Pinpoint the cell where the given text exists, returning its (X, Y) midpoint coordinate. 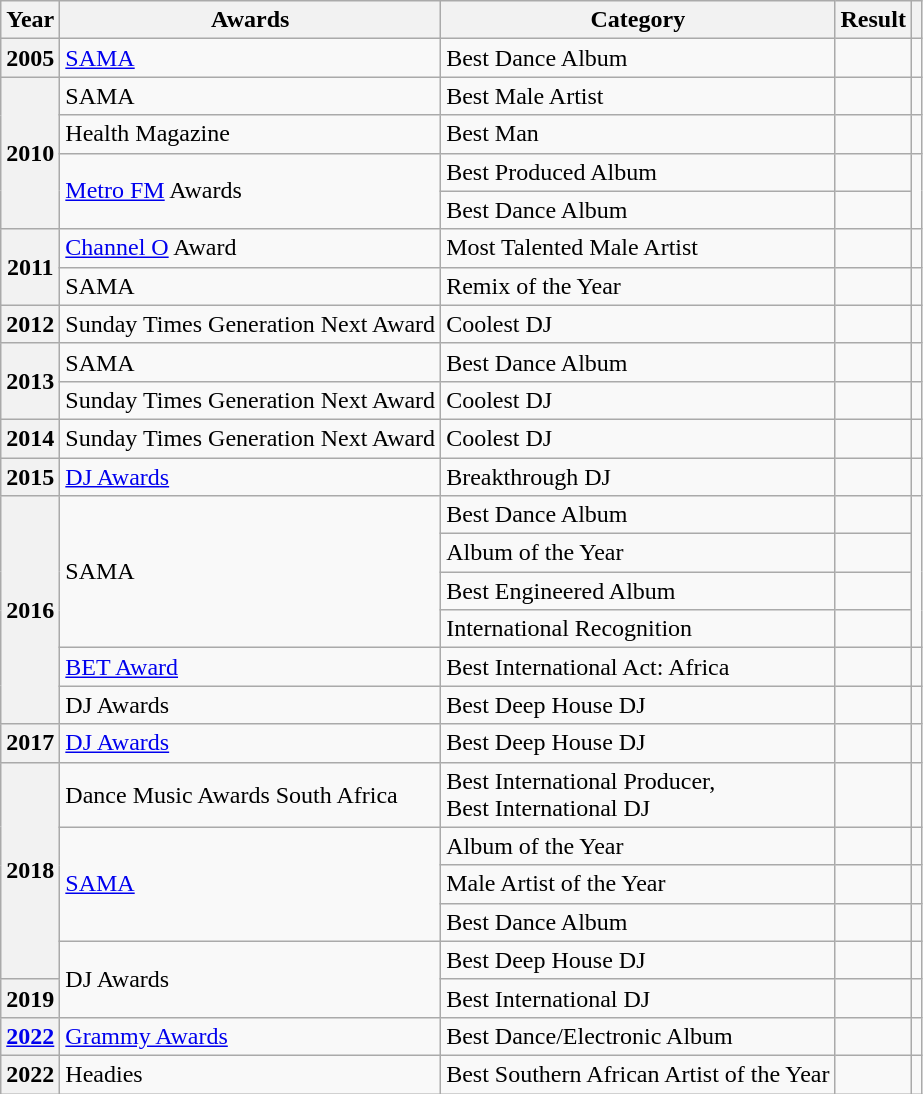
Best International Act: Africa (638, 667)
Best Dance/Electronic Album (638, 1036)
2010 (30, 153)
Best Southern African Artist of the Year (638, 1074)
Best International Producer,Best International DJ (638, 794)
Category (638, 20)
Grammy Awards (250, 1036)
2014 (30, 438)
Best Produced Album (638, 172)
2019 (30, 998)
Headies (250, 1074)
2017 (30, 743)
Breakthrough DJ (638, 477)
Metro FM Awards (250, 191)
2018 (30, 870)
Year (30, 20)
Health Magazine (250, 134)
Best Man (638, 134)
Best Male Artist (638, 96)
Best Engineered Album (638, 591)
Remix of the Year (638, 286)
Channel O Award (250, 248)
2012 (30, 324)
2016 (30, 610)
2011 (30, 267)
2013 (30, 381)
BET Award (250, 667)
International Recognition (638, 629)
Dance Music Awards South Africa (250, 794)
Male Artist of the Year (638, 884)
2005 (30, 58)
Most Talented Male Artist (638, 248)
Best International DJ (638, 998)
Result (873, 20)
Awards (250, 20)
2015 (30, 477)
